Provide the [x, y] coordinate of the cell's center where the given text is located.  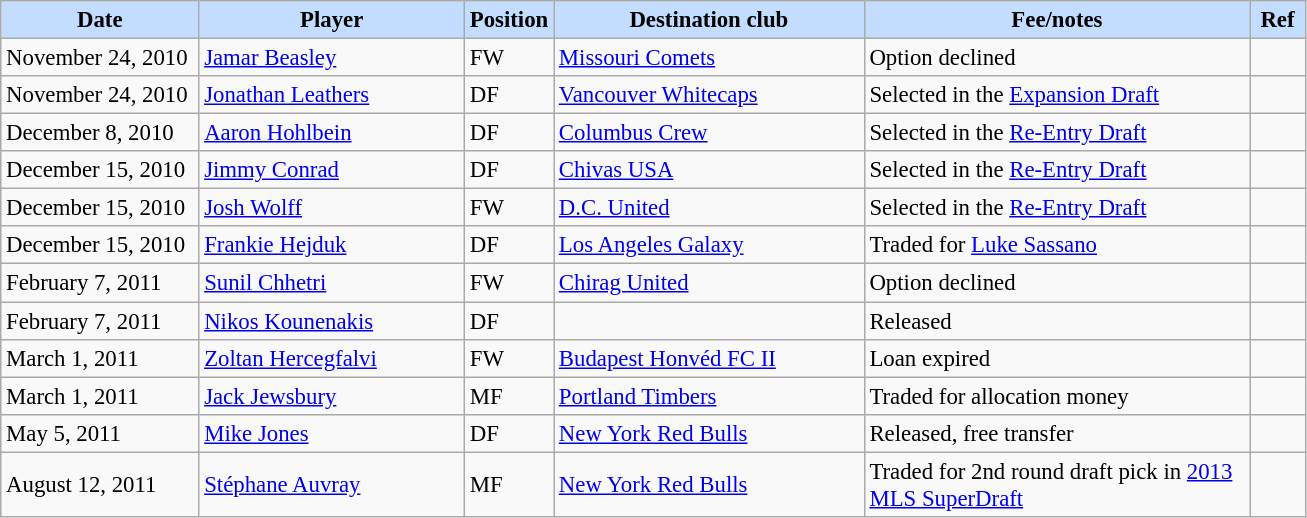
Jack Jewsbury [332, 396]
Stéphane Auvray [332, 484]
Aaron Hohlbein [332, 133]
Chivas USA [710, 170]
December 8, 2010 [100, 133]
Ref [1278, 20]
August 12, 2011 [100, 484]
Vancouver Whitecaps [710, 95]
May 5, 2011 [100, 433]
Released, free transfer [1057, 433]
Jamar Beasley [332, 58]
Missouri Comets [710, 58]
Destination club [710, 20]
Fee/notes [1057, 20]
Portland Timbers [710, 396]
Budapest Honvéd FC II [710, 358]
Selected in the Expansion Draft [1057, 95]
Los Angeles Galaxy [710, 245]
Traded for 2nd round draft pick in 2013 MLS SuperDraft [1057, 484]
Mike Jones [332, 433]
Frankie Hejduk [332, 245]
Zoltan Hercegfalvi [332, 358]
Traded for Luke Sassano [1057, 245]
Columbus Crew [710, 133]
Date [100, 20]
D.C. United [710, 208]
Position [508, 20]
Sunil Chhetri [332, 283]
Loan expired [1057, 358]
Nikos Kounenakis [332, 321]
Released [1057, 321]
Traded for allocation money [1057, 396]
Jonathan Leathers [332, 95]
Chirag United [710, 283]
Jimmy Conrad [332, 170]
Player [332, 20]
Josh Wolff [332, 208]
